Output the (x, y) coordinate of the center of the cell containing the given text.  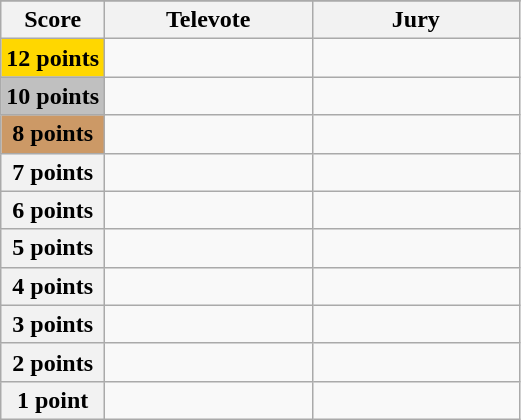
Score (53, 20)
3 points (53, 324)
Televote (209, 20)
8 points (53, 134)
10 points (53, 96)
6 points (53, 210)
5 points (53, 248)
2 points (53, 362)
4 points (53, 286)
Jury (416, 20)
7 points (53, 172)
1 point (53, 400)
12 points (53, 58)
